Detect which cell encompasses the target text, then output its (X, Y) center coordinate. 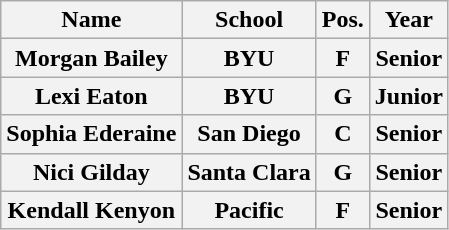
Nici Gilday (92, 172)
School (249, 20)
C (342, 134)
Junior (408, 96)
Morgan Bailey (92, 58)
Santa Clara (249, 172)
Kendall Kenyon (92, 210)
Year (408, 20)
Lexi Eaton (92, 96)
San Diego (249, 134)
Pacific (249, 210)
Pos. (342, 20)
Sophia Ederaine (92, 134)
Name (92, 20)
